Return [x, y] of the center of cell containing provided text 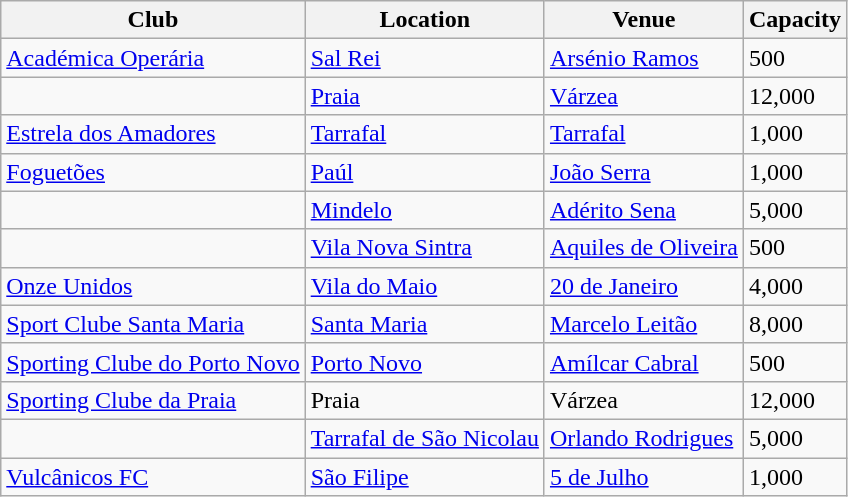
Club [153, 20]
Vila Nova Sintra [424, 248]
Aquiles de Oliveira [644, 248]
Venue [644, 20]
Tarrafal de São Nicolau [424, 438]
Foguetões [153, 172]
5 de Julho [644, 477]
4,000 [794, 286]
Location [424, 20]
Paúl [424, 172]
Arsénio Ramos [644, 58]
Orlando Rodrigues [644, 438]
Sporting Clube do Porto Novo [153, 362]
Mindelo [424, 210]
Santa Maria [424, 324]
São Filipe [424, 477]
Capacity [794, 20]
Estrela dos Amadores [153, 134]
Sport Clube Santa Maria [153, 324]
Vulcânicos FC [153, 477]
Porto Novo [424, 362]
Amílcar Cabral [644, 362]
Onze Unidos [153, 286]
8,000 [794, 324]
20 de Janeiro [644, 286]
João Serra [644, 172]
Marcelo Leitão [644, 324]
Sal Rei [424, 58]
Académica Operária [153, 58]
Vila do Maio [424, 286]
Adérito Sena [644, 210]
Sporting Clube da Praia [153, 400]
